Identify which cell holds the provided text, then report its [x, y] central coordinate. 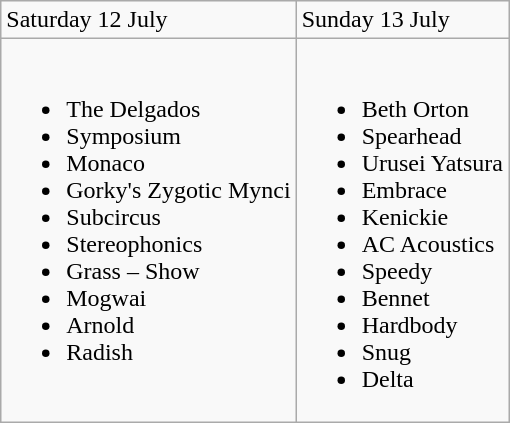
Saturday 12 July [148, 20]
The DelgadosSymposiumMonacoGorky's Zygotic MynciSubcircusStereophonicsGrass – ShowMogwaiArnoldRadish [148, 230]
Beth OrtonSpearheadUrusei YatsuraEmbraceKenickieAC AcousticsSpeedyBennetHardbodySnugDelta [402, 230]
Sunday 13 July [402, 20]
